Return the [x, y] coordinate for the center point of the cell that contains the specified text.  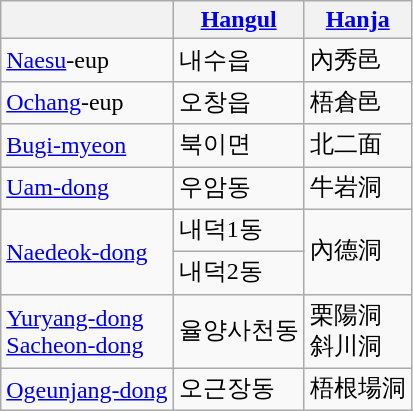
Uam-dong [87, 188]
Hanja [358, 20]
Hangul [238, 20]
牛岩洞 [358, 188]
오근장동 [238, 390]
북이면 [238, 146]
Naesu-eup [87, 60]
내덕2동 [238, 274]
內秀邑 [358, 60]
梧倉邑 [358, 102]
Ochang-eup [87, 102]
Ogeunjang-dong [87, 390]
내덕1동 [238, 230]
오창읍 [238, 102]
栗陽洞斜川洞 [358, 331]
Naedeok-dong [87, 252]
北二面 [358, 146]
內德洞 [358, 252]
梧根場洞 [358, 390]
율양사천동 [238, 331]
우암동 [238, 188]
Yuryang-dongSacheon-dong [87, 331]
내수읍 [238, 60]
Bugi-myeon [87, 146]
